Return the [x, y] coordinate for the center point of the cell that contains the specified text.  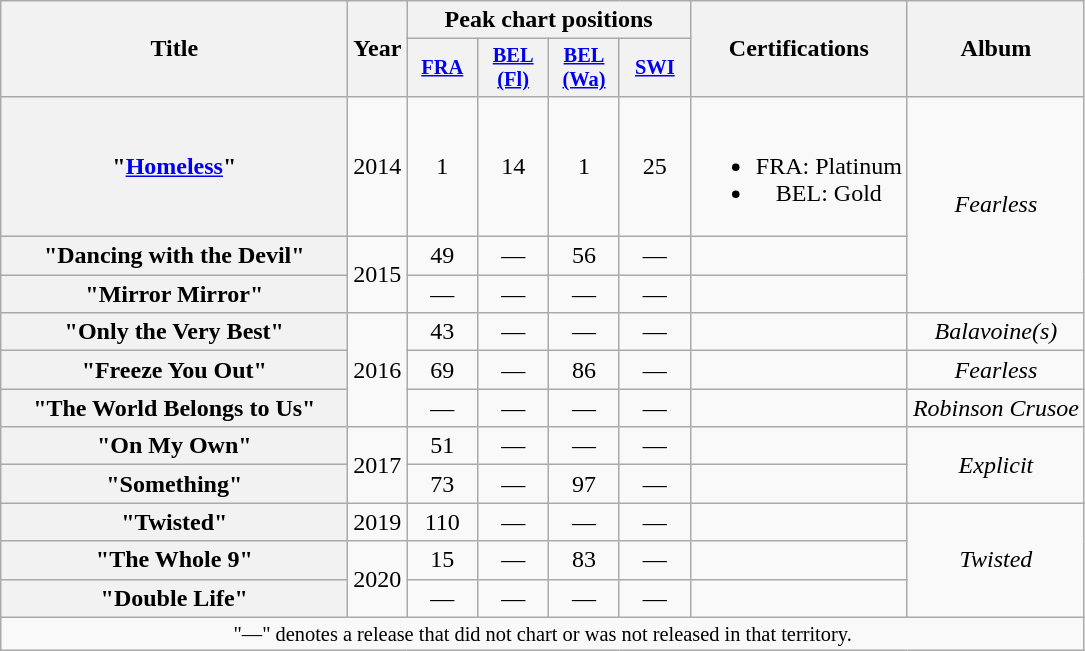
SWI [654, 68]
Certifications [798, 49]
51 [442, 446]
"Twisted" [174, 522]
2016 [378, 370]
56 [584, 256]
69 [442, 370]
14 [514, 166]
Twisted [996, 560]
"Something" [174, 484]
FRA: PlatinumBEL: Gold [798, 166]
110 [442, 522]
"Only the Very Best" [174, 332]
83 [584, 560]
"Freeze You Out" [174, 370]
BEL(Wa) [584, 68]
2015 [378, 275]
"Dancing with the Devil" [174, 256]
BEL(Fl) [514, 68]
2014 [378, 166]
43 [442, 332]
"Homeless" [174, 166]
Year [378, 49]
"The Whole 9" [174, 560]
Robinson Crusoe [996, 408]
Album [996, 49]
25 [654, 166]
"Double Life" [174, 598]
86 [584, 370]
2020 [378, 579]
97 [584, 484]
Peak chart positions [548, 20]
2017 [378, 465]
49 [442, 256]
2019 [378, 522]
"On My Own" [174, 446]
"—" denotes a release that did not chart or was not released in that territory. [543, 634]
"Mirror Mirror" [174, 294]
Title [174, 49]
"The World Belongs to Us" [174, 408]
Explicit [996, 465]
Balavoine(s) [996, 332]
73 [442, 484]
15 [442, 560]
FRA [442, 68]
